Provide the [x, y] coordinate of the cell's center where the given text is located.  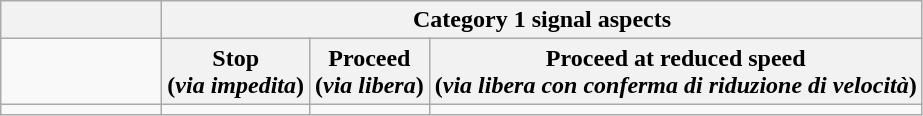
Proceed at reduced speed(via libera con conferma di riduzione di velocità) [676, 72]
Stop(via impedita) [236, 72]
Proceed(via libera) [370, 72]
Category 1 signal aspects [542, 20]
